Output the (X, Y) coordinate of the center of the cell containing the given text.  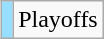
Playoffs (58, 20)
